Locate the cell with the specified text and output its [x, y] center coordinate. 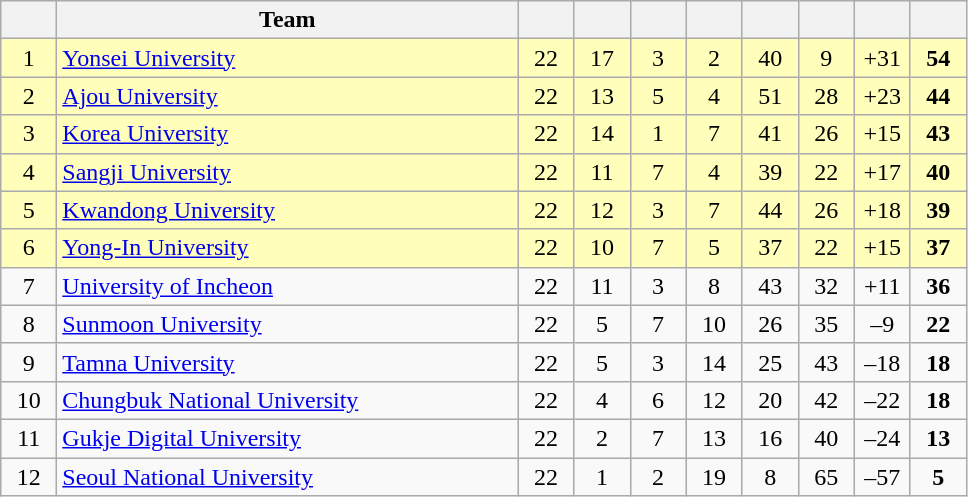
+23 [882, 96]
–18 [882, 362]
+18 [882, 210]
Sunmoon University [288, 324]
Kwandong University [288, 210]
Yonsei University [288, 58]
–22 [882, 400]
University of Incheon [288, 286]
51 [770, 96]
19 [714, 477]
36 [938, 286]
Yong-In University [288, 248]
41 [770, 134]
32 [826, 286]
65 [826, 477]
–24 [882, 438]
Sangji University [288, 172]
Team [288, 20]
–9 [882, 324]
Seoul National University [288, 477]
Gukje Digital University [288, 438]
20 [770, 400]
35 [826, 324]
Chungbuk National University [288, 400]
+31 [882, 58]
17 [602, 58]
+17 [882, 172]
16 [770, 438]
42 [826, 400]
25 [770, 362]
Tamna University [288, 362]
–57 [882, 477]
Korea University [288, 134]
+11 [882, 286]
54 [938, 58]
Ajou University [288, 96]
28 [826, 96]
